Return the (X, Y) coordinate for the center point of the cell that contains the specified text.  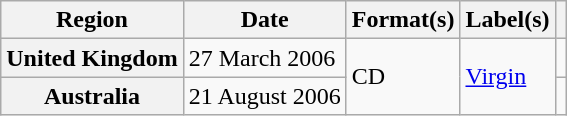
21 August 2006 (264, 96)
Virgin (508, 77)
United Kingdom (92, 58)
CD (403, 77)
Date (264, 20)
Format(s) (403, 20)
27 March 2006 (264, 58)
Australia (92, 96)
Region (92, 20)
Label(s) (508, 20)
